Output the [x, y] coordinate of the center of the cell containing the given text.  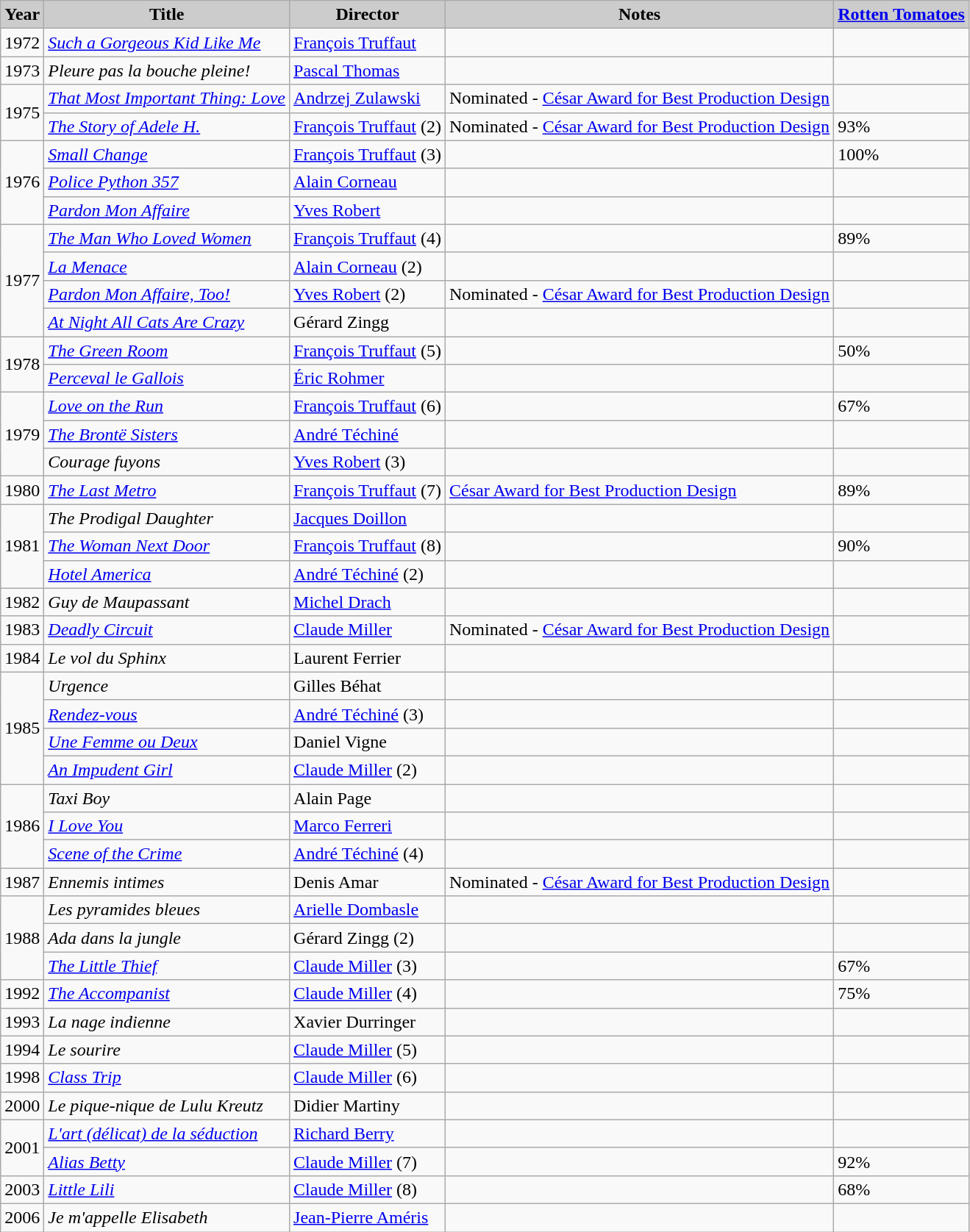
Gérard Zingg (2) [368, 938]
Claude Miller (2) [368, 770]
Urgence [167, 686]
Arielle Dombasle [368, 910]
At Night All Cats Are Crazy [167, 322]
Notes [640, 15]
Denis Amar [368, 882]
Alias Betty [167, 1161]
Éric Rohmer [368, 379]
The Prodigal Daughter [167, 518]
Rotten Tomatoes [902, 15]
François Truffaut (5) [368, 351]
Hotel America [167, 574]
Gilles Béhat [368, 686]
François Truffaut (3) [368, 154]
1992 [22, 994]
François Truffaut [368, 43]
François Truffaut (7) [368, 490]
The Man Who Loved Women [167, 238]
1976 [22, 182]
Taxi Boy [167, 798]
François Truffaut (8) [368, 546]
1988 [22, 938]
Ada dans la jungle [167, 938]
François Truffaut (4) [368, 238]
Pardon Mon Affaire [167, 210]
André Téchiné (4) [368, 854]
Yves Robert (2) [368, 294]
La nage indienne [167, 1022]
2003 [22, 1189]
Claude Miller (7) [368, 1161]
Laurent Ferrier [368, 658]
I Love You [167, 826]
The Last Metro [167, 490]
François Truffaut (6) [368, 407]
Police Python 357 [167, 182]
Guy de Maupassant [167, 602]
1993 [22, 1022]
Scene of the Crime [167, 854]
Je m'appelle Elisabeth [167, 1217]
68% [902, 1189]
1978 [22, 365]
90% [902, 546]
The Accompanist [167, 994]
Daniel Vigne [368, 742]
Alain Corneau (2) [368, 266]
The Woman Next Door [167, 546]
50% [902, 351]
La Menace [167, 266]
Jean-Pierre Améris [368, 1217]
Andrzej Zulawski [368, 99]
Yves Robert (3) [368, 462]
An Impudent Girl [167, 770]
Pleure pas la bouche pleine! [167, 71]
The Green Room [167, 351]
2000 [22, 1106]
That Most Important Thing: Love [167, 99]
André Téchiné [368, 434]
100% [902, 154]
Love on the Run [167, 407]
Claude Miller (5) [368, 1050]
1977 [22, 280]
Such a Gorgeous Kid Like Me [167, 43]
Le vol du Sphinx [167, 658]
Rendez-vous [167, 714]
The Brontë Sisters [167, 434]
1986 [22, 825]
Perceval le Gallois [167, 379]
L'art (délicat) de la séduction [167, 1133]
1979 [22, 434]
Courage fuyons [167, 462]
Pascal Thomas [368, 71]
2001 [22, 1147]
Pardon Mon Affaire, Too! [167, 294]
93% [902, 126]
Ennemis intimes [167, 882]
92% [902, 1161]
1975 [22, 112]
Les pyramides bleues [167, 910]
Deadly Circuit [167, 630]
Xavier Durringer [368, 1022]
Richard Berry [368, 1133]
François Truffaut (2) [368, 126]
1994 [22, 1050]
Director [368, 15]
Jacques Doillon [368, 518]
1981 [22, 546]
Small Change [167, 154]
Gérard Zingg [368, 322]
Title [167, 15]
1982 [22, 602]
Le sourire [167, 1050]
Michel Drach [368, 602]
Claude Miller (8) [368, 1189]
Une Femme ou Deux [167, 742]
The Little Thief [167, 966]
Alain Corneau [368, 182]
1972 [22, 43]
1987 [22, 882]
1998 [22, 1078]
1983 [22, 630]
Claude Miller (4) [368, 994]
Didier Martiny [368, 1106]
Le pique-nique de Lulu Kreutz [167, 1106]
1984 [22, 658]
André Téchiné (3) [368, 714]
César Award for Best Production Design [640, 490]
Claude Miller [368, 630]
The Story of Adele H. [167, 126]
Class Trip [167, 1078]
Little Lili [167, 1189]
Year [22, 15]
André Téchiné (2) [368, 574]
1985 [22, 728]
1973 [22, 71]
Yves Robert [368, 210]
75% [902, 994]
Alain Page [368, 798]
2006 [22, 1217]
Claude Miller (3) [368, 966]
Marco Ferreri [368, 826]
Claude Miller (6) [368, 1078]
1980 [22, 490]
